From the cell containing the given text, extract its center point as [x, y] coordinate. 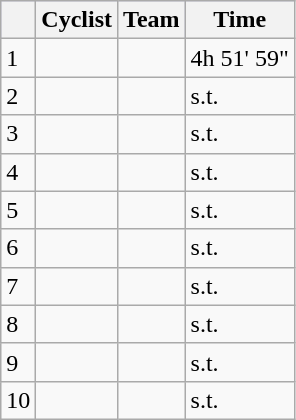
5 [18, 210]
10 [18, 400]
1 [18, 58]
8 [18, 324]
4 [18, 172]
2 [18, 96]
4h 51' 59" [240, 58]
Cyclist [77, 20]
Time [240, 20]
6 [18, 248]
Team [152, 20]
7 [18, 286]
9 [18, 362]
3 [18, 134]
